Return the (X, Y) coordinate for the center point of the cell that contains the specified text.  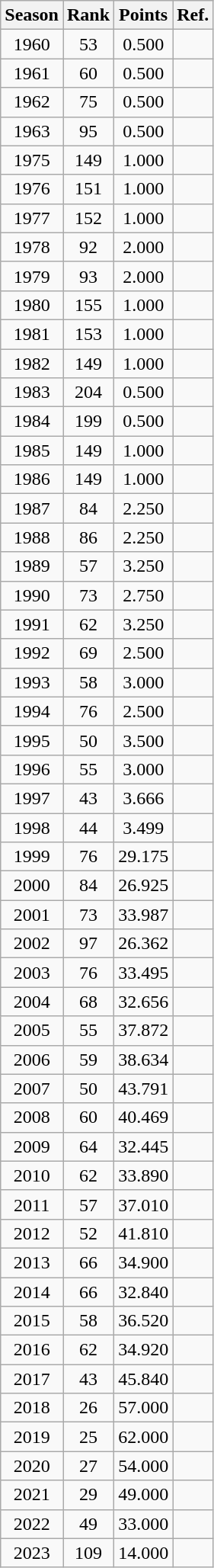
26.362 (143, 944)
Ref. (193, 15)
86 (88, 537)
2023 (32, 1553)
93 (88, 276)
1994 (32, 711)
2018 (32, 1408)
1992 (32, 653)
2002 (32, 944)
33.495 (143, 973)
54.000 (143, 1466)
2004 (32, 1002)
1997 (32, 798)
2003 (32, 973)
1993 (32, 682)
49.000 (143, 1495)
1998 (32, 827)
40.469 (143, 1117)
29 (88, 1495)
2011 (32, 1204)
37.010 (143, 1204)
62.000 (143, 1437)
1961 (32, 73)
155 (88, 305)
153 (88, 334)
3.666 (143, 798)
38.634 (143, 1060)
2006 (32, 1060)
1963 (32, 131)
2013 (32, 1262)
1980 (32, 305)
1986 (32, 479)
1996 (32, 769)
49 (88, 1524)
25 (88, 1437)
34.900 (143, 1262)
33.987 (143, 915)
68 (88, 1002)
44 (88, 827)
Season (32, 15)
1981 (32, 334)
1976 (32, 189)
26.925 (143, 886)
1988 (32, 537)
27 (88, 1466)
Points (143, 15)
199 (88, 422)
1990 (32, 595)
1987 (32, 508)
57.000 (143, 1408)
1982 (32, 364)
1978 (32, 247)
59 (88, 1060)
2016 (32, 1350)
2010 (32, 1175)
32.840 (143, 1292)
1995 (32, 740)
2021 (32, 1495)
2001 (32, 915)
2017 (32, 1379)
Rank (88, 15)
2007 (32, 1089)
2012 (32, 1233)
92 (88, 247)
29.175 (143, 857)
14.000 (143, 1553)
1975 (32, 160)
1962 (32, 102)
97 (88, 944)
2.750 (143, 595)
2008 (32, 1117)
26 (88, 1408)
37.872 (143, 1031)
151 (88, 189)
109 (88, 1553)
3.500 (143, 740)
1979 (32, 276)
52 (88, 1233)
45.840 (143, 1379)
204 (88, 393)
2015 (32, 1321)
2020 (32, 1466)
1989 (32, 566)
33.890 (143, 1175)
33.000 (143, 1524)
32.445 (143, 1146)
1991 (32, 624)
41.810 (143, 1233)
1983 (32, 393)
32.656 (143, 1002)
2022 (32, 1524)
2000 (32, 886)
1984 (32, 422)
2014 (32, 1292)
3.499 (143, 827)
36.520 (143, 1321)
2005 (32, 1031)
75 (88, 102)
1977 (32, 218)
34.920 (143, 1350)
1960 (32, 44)
1999 (32, 857)
43.791 (143, 1089)
69 (88, 653)
95 (88, 131)
64 (88, 1146)
2019 (32, 1437)
1985 (32, 451)
2009 (32, 1146)
53 (88, 44)
152 (88, 218)
